Return (x, y) of the center of cell containing provided text 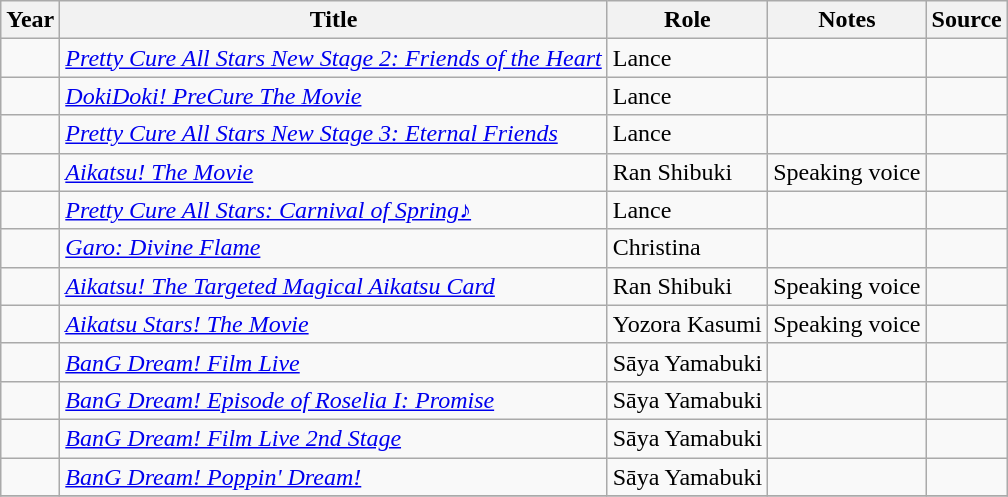
Aikatsu! The Targeted Magical Aikatsu Card (334, 286)
Notes (847, 20)
Garo: Divine Flame (334, 248)
Year (30, 20)
Aikatsu! The Movie (334, 172)
BanG Dream! Film Live (334, 362)
DokiDoki! PreCure The Movie (334, 96)
BanG Dream! Poppin' Dream! (334, 477)
Christina (687, 248)
Title (334, 20)
Role (687, 20)
BanG Dream! Film Live 2nd Stage (334, 438)
Pretty Cure All Stars: Carnival of Spring♪ (334, 210)
BanG Dream! Episode of Roselia I: Promise (334, 400)
Aikatsu Stars! The Movie (334, 324)
Source (966, 20)
Yozora Kasumi (687, 324)
Pretty Cure All Stars New Stage 3: Eternal Friends (334, 134)
Pretty Cure All Stars New Stage 2: Friends of the Heart (334, 58)
